Return (x, y) of the center of cell containing provided text 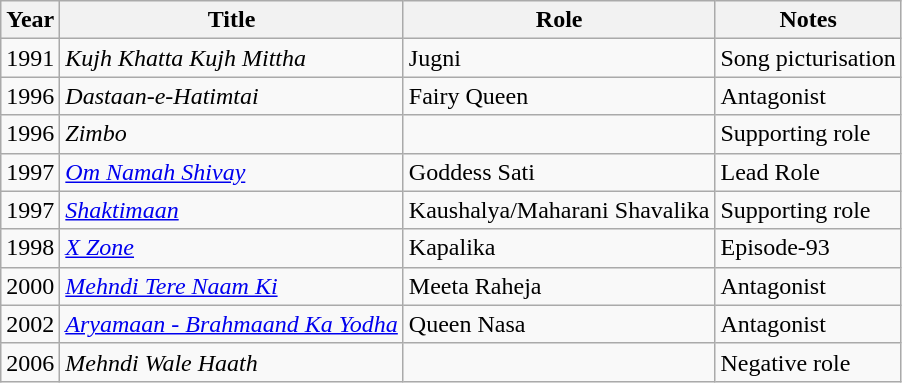
Queen Nasa (559, 324)
Song picturisation (808, 58)
X Zone (232, 248)
Lead Role (808, 172)
2002 (30, 324)
Kapalika (559, 248)
Shaktimaan (232, 210)
Dastaan-e-Hatimtai (232, 96)
2006 (30, 362)
1991 (30, 58)
1998 (30, 248)
Mehndi Wale Haath (232, 362)
Role (559, 20)
Aryamaan - Brahmaand Ka Yodha (232, 324)
2000 (30, 286)
Kaushalya/Maharani Shavalika (559, 210)
Meeta Raheja (559, 286)
Notes (808, 20)
Negative role (808, 362)
Episode-93 (808, 248)
Jugni (559, 58)
Fairy Queen (559, 96)
Title (232, 20)
Om Namah Shivay (232, 172)
Kujh Khatta Kujh Mittha (232, 58)
Zimbo (232, 134)
Goddess Sati (559, 172)
Mehndi Tere Naam Ki (232, 286)
Year (30, 20)
